Return the (x, y) coordinate for the center point of the cell that contains the specified text.  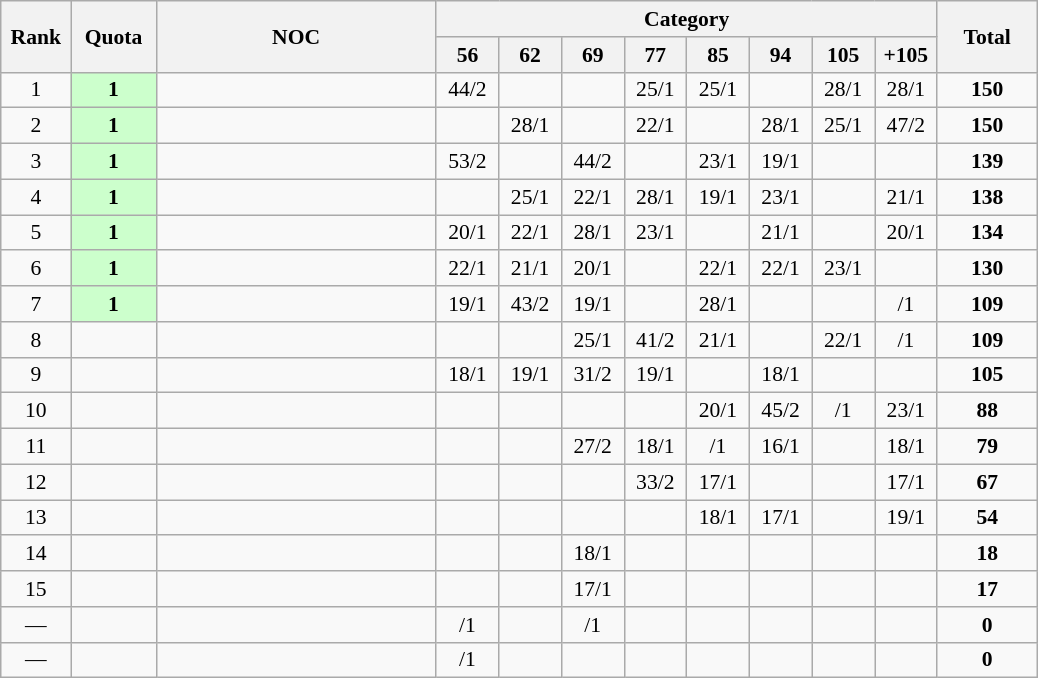
11 (36, 447)
79 (987, 447)
138 (987, 197)
56 (468, 55)
67 (987, 482)
15 (36, 589)
3 (36, 162)
2 (36, 126)
10 (36, 411)
Rank (36, 36)
85 (718, 55)
+105 (906, 55)
62 (530, 55)
47/2 (906, 126)
139 (987, 162)
NOC (296, 36)
94 (780, 55)
8 (36, 340)
Quota (114, 36)
14 (36, 554)
18 (987, 554)
45/2 (780, 411)
12 (36, 482)
31/2 (592, 375)
54 (987, 518)
13 (36, 518)
Category (686, 19)
16/1 (780, 447)
77 (656, 55)
41/2 (656, 340)
69 (592, 55)
88 (987, 411)
53/2 (468, 162)
33/2 (656, 482)
27/2 (592, 447)
134 (987, 233)
43/2 (530, 304)
Total (987, 36)
4 (36, 197)
7 (36, 304)
9 (36, 375)
5 (36, 233)
6 (36, 269)
130 (987, 269)
17 (987, 589)
